Find where the given text appears and provide that cell's center as [X, Y] coordinate. 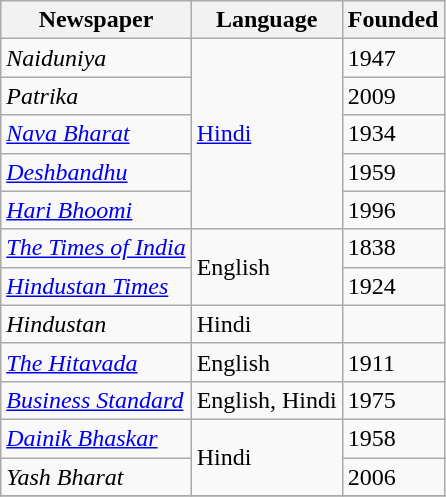
Dainik Bhaskar [96, 438]
Deshbandhu [96, 172]
1959 [393, 172]
Hindustan Times [96, 286]
1924 [393, 286]
Hindustan [96, 324]
Yash Bharat [96, 477]
1934 [393, 134]
Founded [393, 20]
1996 [393, 210]
1958 [393, 438]
The Times of India [96, 248]
English, Hindi [266, 400]
The Hitavada [96, 362]
1838 [393, 248]
2009 [393, 96]
1975 [393, 400]
2006 [393, 477]
Hari Bhoomi [96, 210]
Business Standard [96, 400]
Newspaper [96, 20]
Nava Bharat [96, 134]
Patrika [96, 96]
Language [266, 20]
1947 [393, 58]
Naiduniya [96, 58]
1911 [393, 362]
